Return (x, y) of the center of cell containing provided text 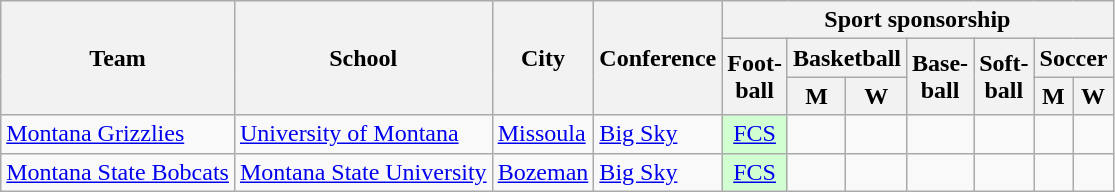
Foot-ball (755, 77)
Conference (658, 58)
Sport sponsorship (918, 20)
City (543, 58)
School (363, 58)
Montana State University (363, 172)
Soft-ball (1004, 77)
Soccer (1074, 58)
Montana State Bobcats (118, 172)
Basketball (846, 58)
Base-ball (940, 77)
Bozeman (543, 172)
Missoula (543, 134)
University of Montana (363, 134)
Montana Grizzlies (118, 134)
Team (118, 58)
